Search for the cell housing the specified text and yield its (X, Y) center coordinate. 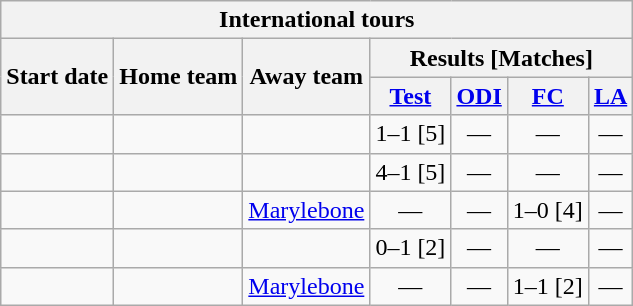
Home team (178, 77)
Results [Matches] (502, 58)
LA (610, 96)
Test (410, 96)
International tours (317, 20)
Away team (306, 77)
1–1 [5] (410, 134)
1–0 [4] (548, 210)
1–1 [2] (548, 286)
ODI (479, 96)
Start date (58, 77)
FC (548, 96)
4–1 [5] (410, 172)
0–1 [2] (410, 248)
